Return [X, Y] of the center of cell containing provided text 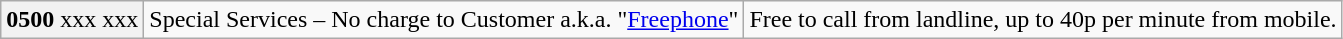
Special Services – No charge to Customer a.k.a. "Freephone" [444, 20]
Free to call from landline, up to 40p per minute from mobile. [1043, 20]
0500 xxx xxx [72, 20]
